Locate the cell with the specified text and output its [X, Y] center coordinate. 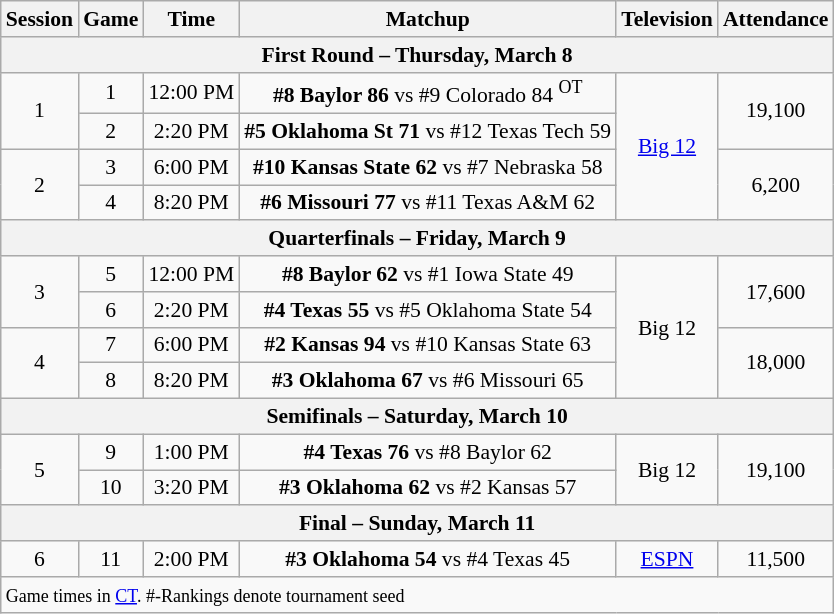
11,500 [776, 559]
#3 Oklahoma 54 vs #4 Texas 45 [428, 559]
#8 Baylor 62 vs #1 Iowa State 49 [428, 274]
1:00 PM [191, 452]
#4 Texas 55 vs #5 Oklahoma State 54 [428, 310]
3:20 PM [191, 488]
#2 Kansas 94 vs #10 Kansas State 63 [428, 345]
17,600 [776, 292]
11 [110, 559]
#6 Missouri 77 vs #11 Texas A&M 62 [428, 203]
#4 Texas 76 vs #8 Baylor 62 [428, 452]
10 [110, 488]
7 [110, 345]
6,200 [776, 184]
Television [667, 19]
Attendance [776, 19]
First Round – Thursday, March 8 [418, 55]
#3 Oklahoma 67 vs #6 Missouri 65 [428, 381]
Game [110, 19]
#5 Oklahoma St 71 vs #12 Texas Tech 59 [428, 132]
#8 Baylor 86 vs #9 Colorado 84 OT [428, 92]
ESPN [667, 559]
#3 Oklahoma 62 vs #2 Kansas 57 [428, 488]
Final – Sunday, March 11 [418, 524]
Quarterfinals – Friday, March 9 [418, 239]
Session [40, 19]
2:00 PM [191, 559]
Semifinals – Saturday, March 10 [418, 417]
#10 Kansas State 62 vs #7 Nebraska 58 [428, 167]
8 [110, 381]
18,000 [776, 362]
Game times in CT. #-Rankings denote tournament seed [418, 595]
Matchup [428, 19]
9 [110, 452]
Time [191, 19]
